Detect which cell encompasses the target text, then output its [x, y] center coordinate. 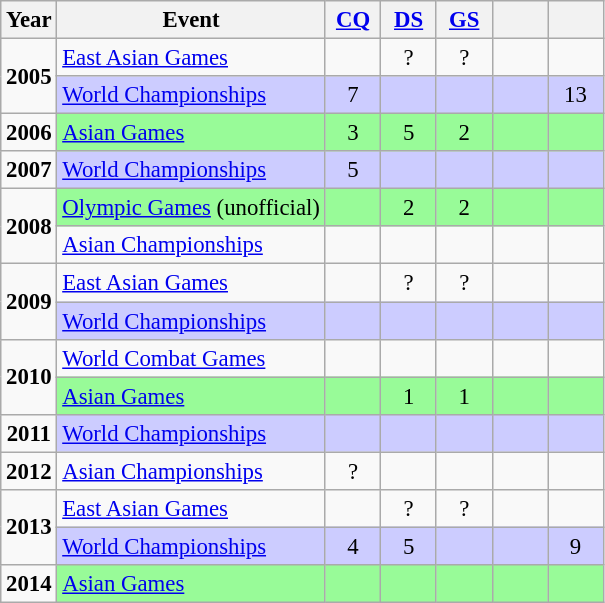
13 [576, 95]
2007 [29, 170]
Event [191, 20]
DS [409, 20]
2011 [29, 433]
2008 [29, 226]
9 [576, 546]
3 [353, 133]
2006 [29, 133]
2014 [29, 584]
GS [464, 20]
2013 [29, 528]
2010 [29, 376]
Year [29, 20]
CQ [353, 20]
2009 [29, 302]
World Combat Games [191, 358]
Olympic Games (unofficial) [191, 208]
7 [353, 95]
4 [353, 546]
2012 [29, 471]
2005 [29, 76]
